Pinpoint the cell where the given text exists, returning its [x, y] midpoint coordinate. 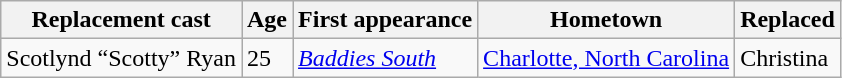
Hometown [606, 20]
Scotlynd “Scotty” Ryan [122, 58]
First appearance [386, 20]
Age [268, 20]
25 [268, 58]
Charlotte, North Carolina [606, 58]
Christina [788, 58]
Baddies South [386, 58]
Replacement cast [122, 20]
Replaced [788, 20]
